Provide the [x, y] coordinate of the cell's center where the given text is located.  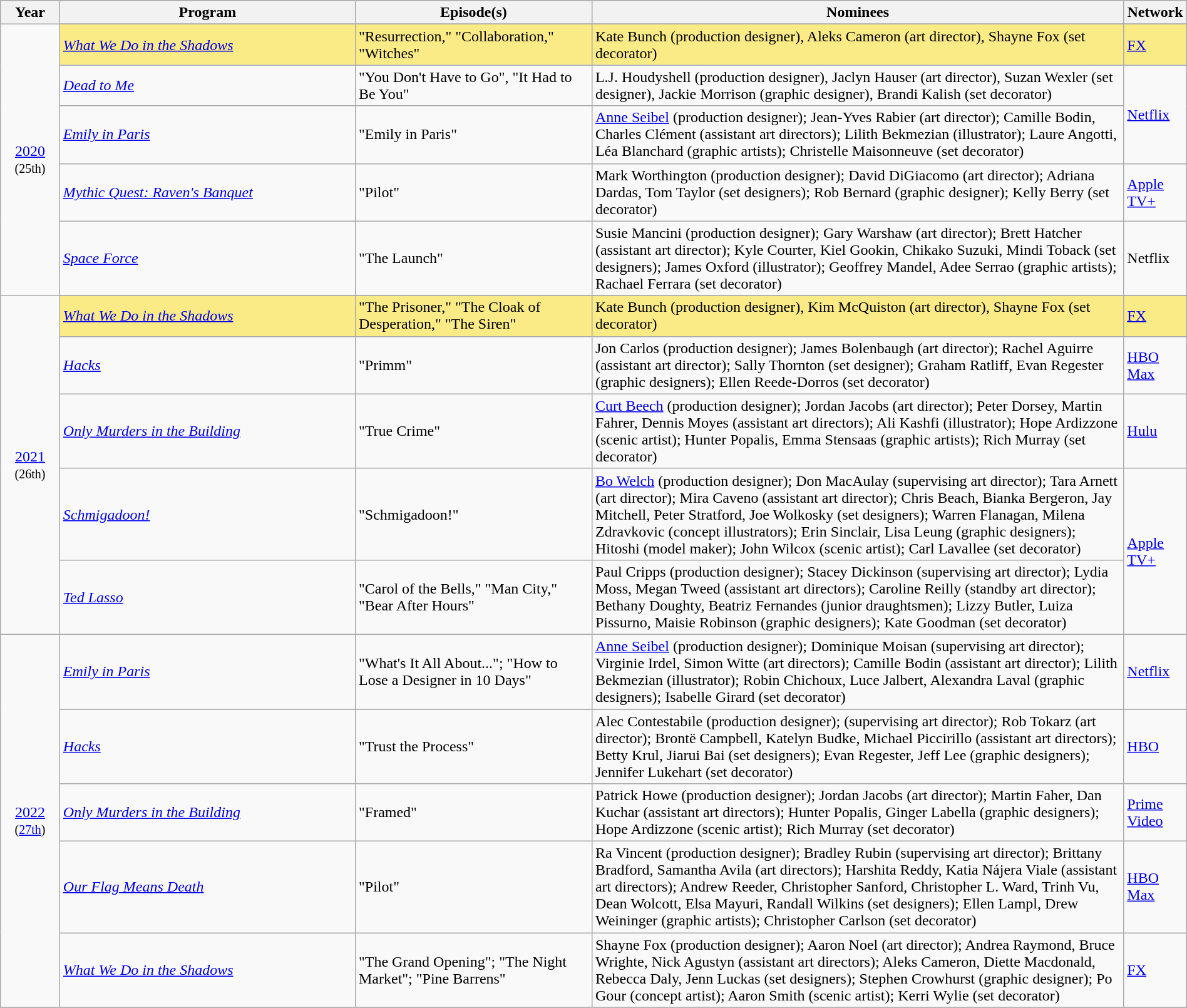
Schmigadoon! [207, 514]
Dead to Me [207, 85]
Our Flag Means Death [207, 887]
"Primm" [473, 365]
Mythic Quest: Raven's Banquet [207, 192]
"The Grand Opening"; "The Night Market"; "Pine Barrens" [473, 970]
Ted Lasso [207, 597]
"What's It All About..."; "How to Lose a Designer in 10 Days" [473, 671]
"Resurrection," "Collaboration," "Witches" [473, 45]
"Emily in Paris" [473, 135]
2021(26th) [30, 465]
Network [1155, 13]
2022(27th) [30, 820]
"Framed" [473, 813]
Space Force [207, 258]
Nominees [858, 13]
Program [207, 13]
Year [30, 13]
Episode(s) [473, 13]
Kate Bunch (production designer), Kim McQuiston (art director), Shayne Fox (set decorator) [858, 316]
"Trust the Process" [473, 746]
"Schmigadoon!" [473, 514]
"The Launch" [473, 258]
"You Don't Have to Go", "It Had to Be You" [473, 85]
2020(25th) [30, 160]
Kate Bunch (production designer), Aleks Cameron (art director), Shayne Fox (set decorator) [858, 45]
"The Prisoner," "The Cloak of Desperation," "The Siren" [473, 316]
"Carol of the Bells," "Man City," "Bear After Hours" [473, 597]
"True Crime" [473, 431]
HBO [1155, 746]
Hulu [1155, 431]
Prime Video [1155, 813]
